Extract the (x, y) coordinate from the center of the cell holding the provided text.  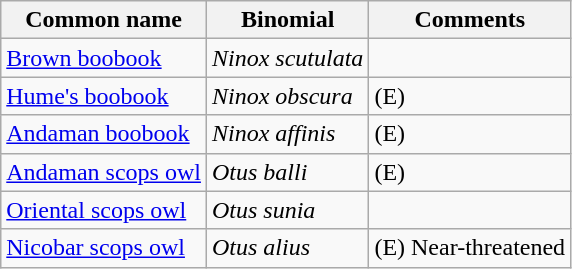
Comments (470, 20)
Otus alius (287, 248)
Andaman boobook (104, 134)
(E) Near-threatened (470, 248)
Hume's boobook (104, 96)
Otus balli (287, 172)
Common name (104, 20)
Binomial (287, 20)
Brown boobook (104, 58)
Otus sunia (287, 210)
Oriental scops owl (104, 210)
Ninox affinis (287, 134)
Nicobar scops owl (104, 248)
Ninox obscura (287, 96)
Ninox scutulata (287, 58)
Andaman scops owl (104, 172)
